Identify which cell holds the provided text, then report its [x, y] central coordinate. 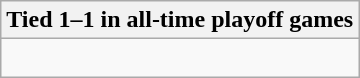
Tied 1–1 in all-time playoff games [180, 20]
